For the text-containing cell, return its midpoint in [x, y] coordinate format. 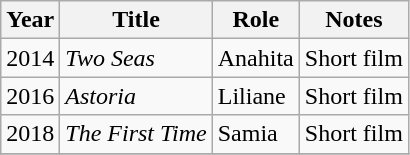
Liliane [256, 96]
Astoria [136, 96]
Role [256, 20]
Notes [354, 20]
2014 [30, 58]
2018 [30, 134]
Two Seas [136, 58]
Anahita [256, 58]
The First Time [136, 134]
Year [30, 20]
Samia [256, 134]
2016 [30, 96]
Title [136, 20]
